Return [X, Y] of the center of cell containing provided text 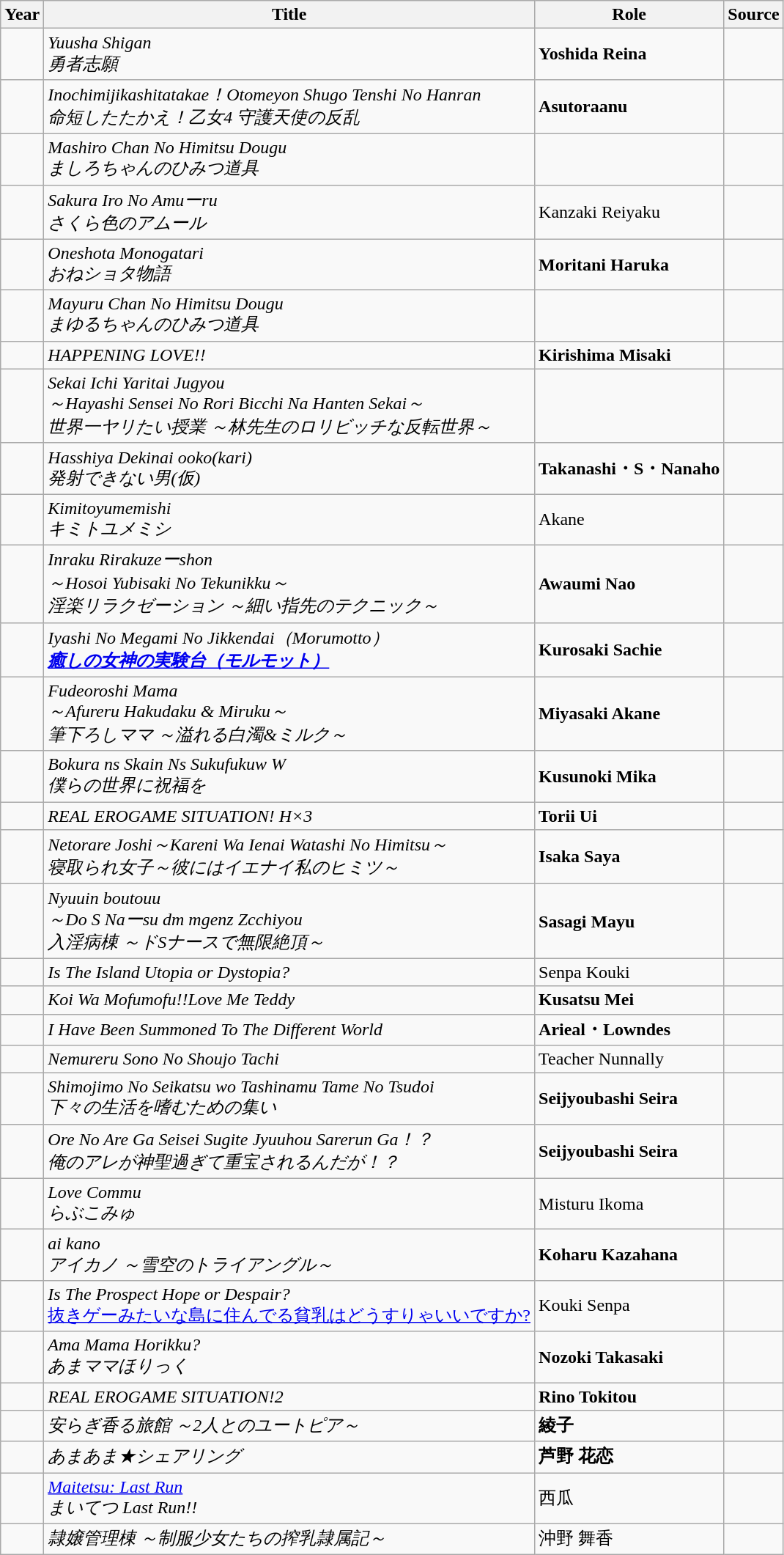
芦野 花恋 [629, 1457]
Inochimijikashitatakae！Otomeyon Shugo Tenshi No Hanran命短したたかえ！乙女4 守護天使の反乱 [289, 106]
沖野 舞香 [629, 1540]
Isaka Saya [629, 857]
Fudeoroshi Mama～Afureru Hakudaku & Miruku～筆下ろしママ ～溢れる白濁&ミルク～ [289, 714]
あまあま★シェアリング [289, 1457]
Is The Prospect Hope or Despair?抜きゲーみたいな島に住んでる貧乳はどうすりゃいいですか? [289, 1306]
Source [753, 15]
Sakura Iro No Amuーruさくら色のアムール [289, 212]
Nozoki Takasaki [629, 1357]
Asutoraanu [629, 106]
Oneshota Monogatariおねショタ物語 [289, 265]
Iyashi No Megami No Jikkendai（Morumotto）癒しの女神の実験台（モルモット） [289, 650]
Arieal・Lowndes [629, 1029]
Teacher Nunnally [629, 1059]
Kimitoyumemishiキミトユメミシ [289, 520]
ai kanoアイカノ ～雪空のトライアングル～ [289, 1255]
Mayuru Chan No Himitsu Douguまゆるちゃんのひみつ道具 [289, 316]
Ama Mama Horikku?あまママほりっく [289, 1357]
綾子 [629, 1427]
Sekai Ichi Yaritai Jugyou～Hayashi Sensei No Rori Bicchi Na Hanten Sekai～世界一ヤリたい授業 ～林先生のロリビッチな反転世界～ [289, 406]
Nemureru Sono No Shoujo Tachi [289, 1059]
Nyuuin boutouu～Do S Naーsu dm mgenz Zcchiyou入淫病棟 ～ドSナースで無限絶頂～ [289, 921]
Yuusha Shigan勇者志願 [289, 54]
Kirishima Misaki [629, 355]
Moritani Haruka [629, 265]
Yoshida Reina [629, 54]
Kusatsu Mei [629, 1000]
Shimojimo No Seikatsu wo Tashinamu Tame No Tsudoi下々の生活を嗜むための集い [289, 1099]
安らぎ香る旅館 ～2人とのユートピア～ [289, 1427]
Akane [629, 520]
Kanzaki Reiyaku [629, 212]
Misturu Ikoma [629, 1204]
Takanashi・S・Nanaho [629, 468]
Bokura ns Skain Ns Sukufukuw W僕らの世界に祝福を [289, 776]
Miyasaki Akane [629, 714]
Inraku Rirakuzeーshon～Hosoi Yubisaki No Tekunikku～淫楽リラクゼーション ～細い指先のテクニック～ [289, 584]
Rino Tokitou [629, 1397]
HAPPENING LOVE!! [289, 355]
Torii Ui [629, 816]
Sasagi Mayu [629, 921]
Netorare Joshi～Kareni Wa Ienai Watashi No Himitsu～寝取られ女子～彼にはイエナイ私のヒミツ～ [289, 857]
Mashiro Chan No Himitsu Douguましろちゃんのひみつ道具 [289, 159]
Title [289, 15]
Kouki Senpa [629, 1306]
Maitetsu: Last Runまいてつ Last Run!! [289, 1499]
REAL EROGAME SITUATION!2 [289, 1397]
I Have Been Summoned To The Different World [289, 1029]
Koi Wa Mofumofu!!Love Me Teddy [289, 1000]
Role [629, 15]
Senpa Kouki [629, 972]
Kurosaki Sachie [629, 650]
Awaumi Nao [629, 584]
REAL EROGAME SITUATION! H×3 [289, 816]
Is The Island Utopia or Dystopia? [289, 972]
西瓜 [629, 1499]
Love Commuらぶこみゅ [289, 1204]
Koharu Kazahana [629, 1255]
Kusunoki Mika [629, 776]
Ore No Are Ga Seisei Sugite Jyuuhou Sarerun Ga！？俺のアレが神聖過ぎて重宝されるんだが！？ [289, 1151]
Hasshiya Dekinai ooko(kari)発射できない男(仮) [289, 468]
隷嬢管理棟 ～制服少女たちの搾乳隷属記～ [289, 1540]
Year [22, 15]
